For the text-containing cell, return its midpoint in (X, Y) coordinate format. 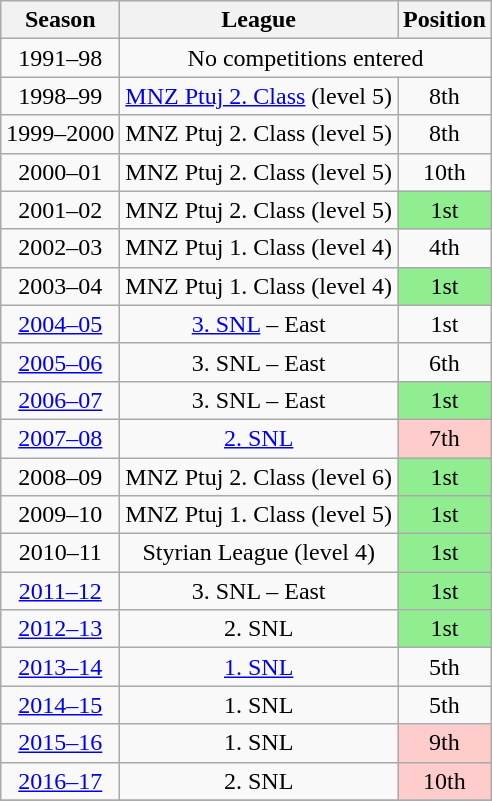
2011–12 (60, 591)
2009–10 (60, 515)
2005–06 (60, 362)
MNZ Ptuj 1. Class (level 5) (259, 515)
MNZ Ptuj 2. Class (level 6) (259, 477)
2003–04 (60, 286)
1999–2000 (60, 134)
1998–99 (60, 96)
2012–13 (60, 629)
2014–15 (60, 705)
2006–07 (60, 400)
2015–16 (60, 743)
4th (445, 248)
2004–05 (60, 324)
Position (445, 20)
No competitions entered (306, 58)
7th (445, 438)
Styrian League (level 4) (259, 553)
9th (445, 743)
6th (445, 362)
League (259, 20)
2007–08 (60, 438)
2016–17 (60, 781)
2001–02 (60, 210)
2013–14 (60, 667)
1991–98 (60, 58)
Season (60, 20)
2000–01 (60, 172)
2008–09 (60, 477)
2010–11 (60, 553)
2002–03 (60, 248)
